Return the [x, y] coordinate for the center point of the cell that contains the specified text.  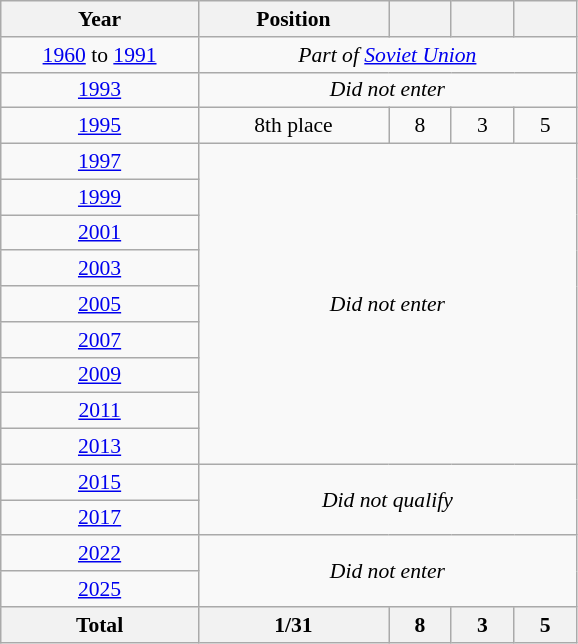
1960 to 1991 [100, 55]
1997 [100, 162]
Year [100, 19]
1995 [100, 126]
2017 [100, 518]
1999 [100, 197]
1/31 [293, 625]
2003 [100, 269]
2001 [100, 233]
Part of Soviet Union [387, 55]
2013 [100, 447]
1993 [100, 90]
8th place [293, 126]
2005 [100, 304]
Position [293, 19]
2007 [100, 340]
2011 [100, 411]
Did not qualify [387, 500]
Total [100, 625]
2009 [100, 375]
2015 [100, 482]
2022 [100, 554]
2025 [100, 589]
